Return (x, y) of the center of cell containing provided text 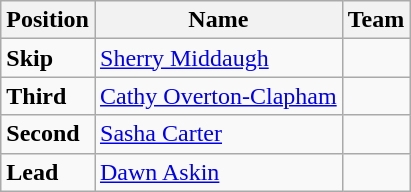
Position (48, 20)
Second (48, 134)
Name (218, 20)
Sherry Middaugh (218, 58)
Skip (48, 58)
Lead (48, 172)
Third (48, 96)
Dawn Askin (218, 172)
Sasha Carter (218, 134)
Cathy Overton-Clapham (218, 96)
Team (376, 20)
